Search for the cell housing the specified text and yield its [x, y] center coordinate. 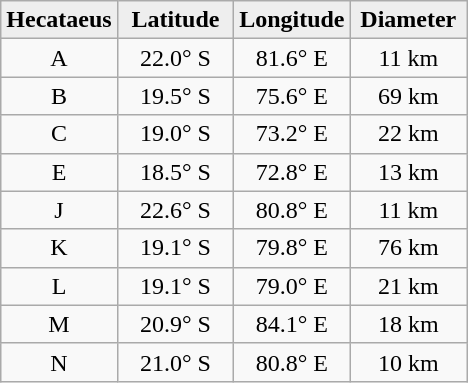
Diameter [408, 20]
M [59, 324]
72.8° E [292, 172]
84.1° E [292, 324]
J [59, 210]
21.0° S [175, 362]
75.6° E [292, 96]
13 km [408, 172]
79.8° E [292, 248]
18.5° S [175, 172]
B [59, 96]
22.6° S [175, 210]
Latitude [175, 20]
73.2° E [292, 134]
C [59, 134]
79.0° E [292, 286]
19.5° S [175, 96]
76 km [408, 248]
N [59, 362]
19.0° S [175, 134]
21 km [408, 286]
A [59, 58]
E [59, 172]
Longitude [292, 20]
20.9° S [175, 324]
K [59, 248]
69 km [408, 96]
22.0° S [175, 58]
10 km [408, 362]
81.6° E [292, 58]
L [59, 286]
Hecataeus [59, 20]
22 km [408, 134]
18 km [408, 324]
